From the cell containing the given text, extract its center point as [X, Y] coordinate. 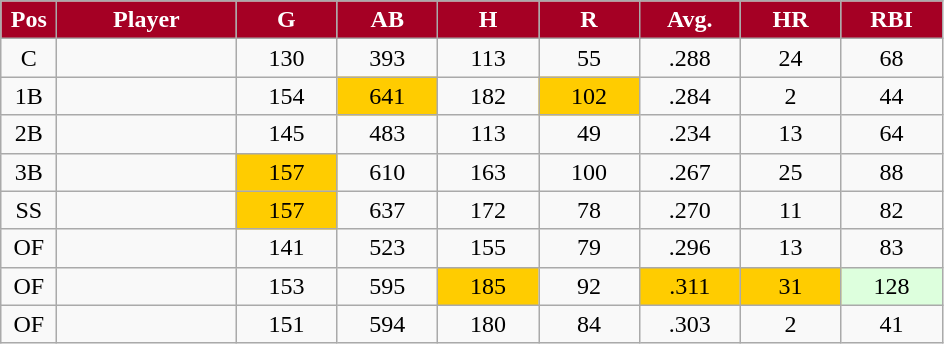
49 [590, 134]
11 [790, 210]
88 [892, 172]
128 [892, 286]
595 [388, 286]
163 [488, 172]
594 [388, 324]
.267 [690, 172]
.296 [690, 248]
483 [388, 134]
154 [286, 96]
Pos [29, 20]
.288 [690, 58]
153 [286, 286]
182 [488, 96]
H [488, 20]
102 [590, 96]
185 [488, 286]
100 [590, 172]
.303 [690, 324]
64 [892, 134]
44 [892, 96]
.311 [690, 286]
393 [388, 58]
C [29, 58]
79 [590, 248]
68 [892, 58]
HR [790, 20]
78 [590, 210]
RBI [892, 20]
41 [892, 324]
141 [286, 248]
523 [388, 248]
G [286, 20]
145 [286, 134]
92 [590, 286]
155 [488, 248]
.270 [690, 210]
.234 [690, 134]
25 [790, 172]
84 [590, 324]
180 [488, 324]
AB [388, 20]
1B [29, 96]
Player [146, 20]
24 [790, 58]
83 [892, 248]
130 [286, 58]
Avg. [690, 20]
.284 [690, 96]
2B [29, 134]
151 [286, 324]
55 [590, 58]
SS [29, 210]
31 [790, 286]
82 [892, 210]
610 [388, 172]
3B [29, 172]
641 [388, 96]
172 [488, 210]
R [590, 20]
637 [388, 210]
